Provide the (X, Y) coordinate of the cell's center where the given text is located.  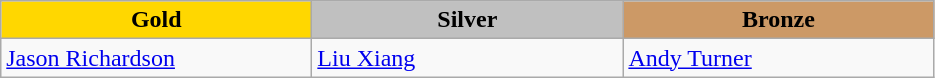
Liu Xiang (468, 58)
Andy Turner (778, 58)
Gold (156, 20)
Jason Richardson (156, 58)
Silver (468, 20)
Bronze (778, 20)
